Extract the (x, y) coordinate from the center of the cell holding the provided text.  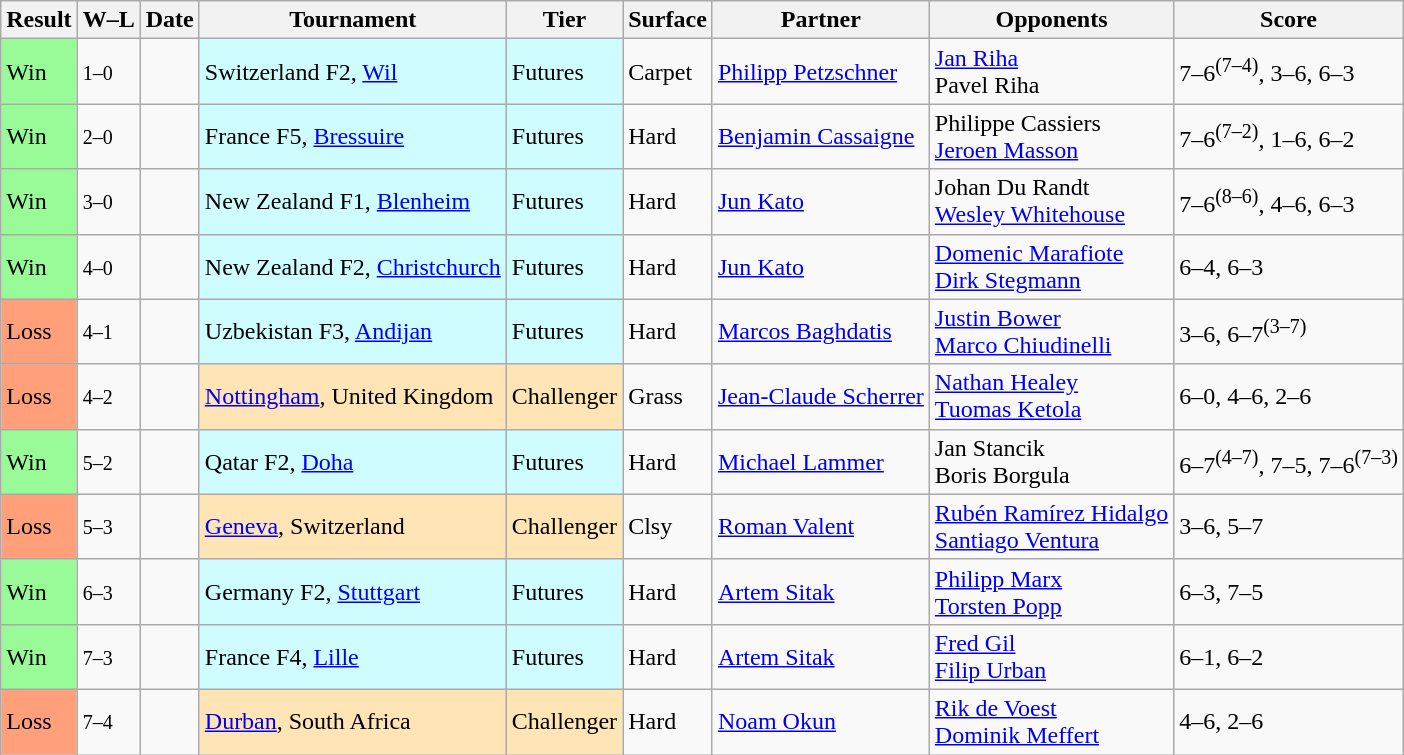
Score (1289, 20)
Germany F2, Stuttgart (352, 592)
Nathan Healey Tuomas Ketola (1051, 396)
5–2 (108, 462)
Clsy (668, 526)
5–3 (108, 526)
4–2 (108, 396)
4–6, 2–6 (1289, 722)
7–6(8–6), 4–6, 6–3 (1289, 202)
Durban, South Africa (352, 722)
Johan Du Randt Wesley Whitehouse (1051, 202)
3–6, 6–7(3–7) (1289, 332)
Date (170, 20)
W–L (108, 20)
France F4, Lille (352, 656)
6–3 (108, 592)
Marcos Baghdatis (820, 332)
Tier (564, 20)
7–6(7–4), 3–6, 6–3 (1289, 72)
New Zealand F1, Blenheim (352, 202)
6–0, 4–6, 2–6 (1289, 396)
Roman Valent (820, 526)
Opponents (1051, 20)
Rubén Ramírez Hidalgo Santiago Ventura (1051, 526)
Noam Okun (820, 722)
Jean-Claude Scherrer (820, 396)
Michael Lammer (820, 462)
New Zealand F2, Christchurch (352, 266)
Grass (668, 396)
Fred Gil Filip Urban (1051, 656)
Nottingham, United Kingdom (352, 396)
6–4, 6–3 (1289, 266)
6–7(4–7), 7–5, 7–6(7–3) (1289, 462)
Result (39, 20)
1–0 (108, 72)
Jan Riha Pavel Riha (1051, 72)
Benjamin Cassaigne (820, 136)
3–0 (108, 202)
Geneva, Switzerland (352, 526)
Jan Stancik Boris Borgula (1051, 462)
Domenic Marafiote Dirk Stegmann (1051, 266)
6–1, 6–2 (1289, 656)
Philipp Marx Torsten Popp (1051, 592)
Tournament (352, 20)
Uzbekistan F3, Andijan (352, 332)
Surface (668, 20)
Justin Bower Marco Chiudinelli (1051, 332)
2–0 (108, 136)
Carpet (668, 72)
Philipp Petzschner (820, 72)
Philippe Cassiers Jeroen Masson (1051, 136)
7–6(7–2), 1–6, 6–2 (1289, 136)
4–1 (108, 332)
6–3, 7–5 (1289, 592)
3–6, 5–7 (1289, 526)
Qatar F2, Doha (352, 462)
7–4 (108, 722)
France F5, Bressuire (352, 136)
4–0 (108, 266)
Rik de Voest Dominik Meffert (1051, 722)
Partner (820, 20)
7–3 (108, 656)
Switzerland F2, Wil (352, 72)
